Provide the (X, Y) coordinate of the cell's center where the given text is located.  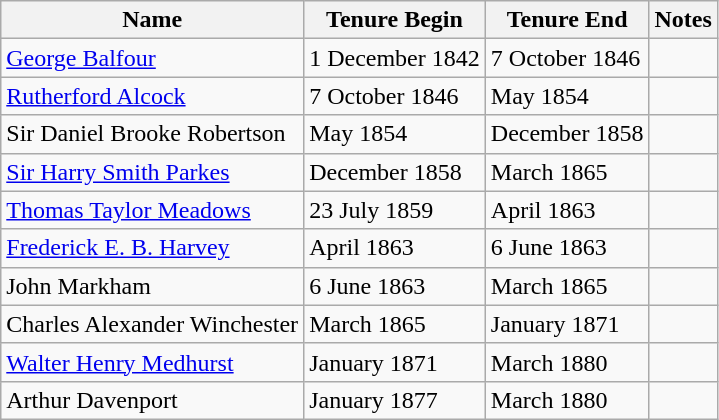
John Markham (152, 286)
Thomas Taylor Meadows (152, 210)
Walter Henry Medhurst (152, 362)
Rutherford Alcock (152, 96)
1 December 1842 (395, 58)
Notes (683, 20)
Tenure Begin (395, 20)
Name (152, 20)
Charles Alexander Winchester (152, 324)
Sir Daniel Brooke Robertson (152, 134)
Tenure End (567, 20)
Sir Harry Smith Parkes (152, 172)
January 1877 (395, 400)
George Balfour (152, 58)
23 July 1859 (395, 210)
Arthur Davenport (152, 400)
Frederick E. B. Harvey (152, 248)
